Return the (X, Y) coordinate for the center point of the cell that contains the specified text.  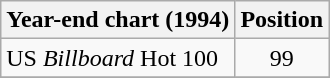
99 (282, 58)
US Billboard Hot 100 (118, 58)
Year-end chart (1994) (118, 20)
Position (282, 20)
